Return the (x, y) coordinate for the center point of the cell that contains the specified text.  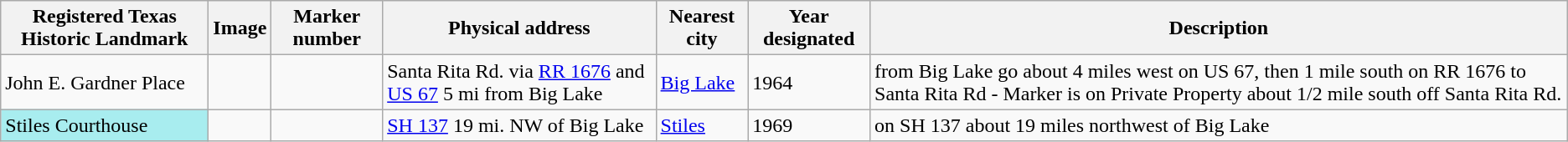
Big Lake (702, 82)
Nearest city (702, 28)
Image (240, 28)
Year designated (809, 28)
Stiles (702, 125)
1969 (809, 125)
SH 137 19 mi. NW of Big Lake (519, 125)
1964 (809, 82)
Description (1220, 28)
on SH 137 about 19 miles northwest of Big Lake (1220, 125)
Stiles Courthouse (105, 125)
Santa Rita Rd. via RR 1676 and US 67 5 mi from Big Lake (519, 82)
John E. Gardner Place (105, 82)
Registered Texas Historic Landmark (105, 28)
Physical address (519, 28)
Marker number (327, 28)
